Output the [X, Y] coordinate of the center of the cell containing the given text.  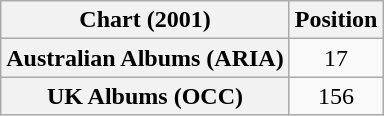
156 [336, 96]
Australian Albums (ARIA) [145, 58]
Position [336, 20]
17 [336, 58]
UK Albums (OCC) [145, 96]
Chart (2001) [145, 20]
